Locate the cell with the specified text and output its [x, y] center coordinate. 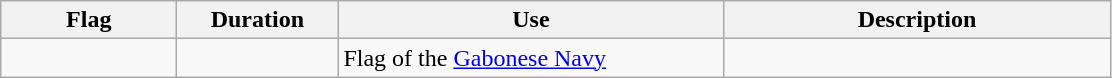
Use [531, 20]
Flag [89, 20]
Description [917, 20]
Flag of the Gabonese Navy [531, 58]
Duration [258, 20]
